Detect which cell encompasses the target text, then output its (X, Y) center coordinate. 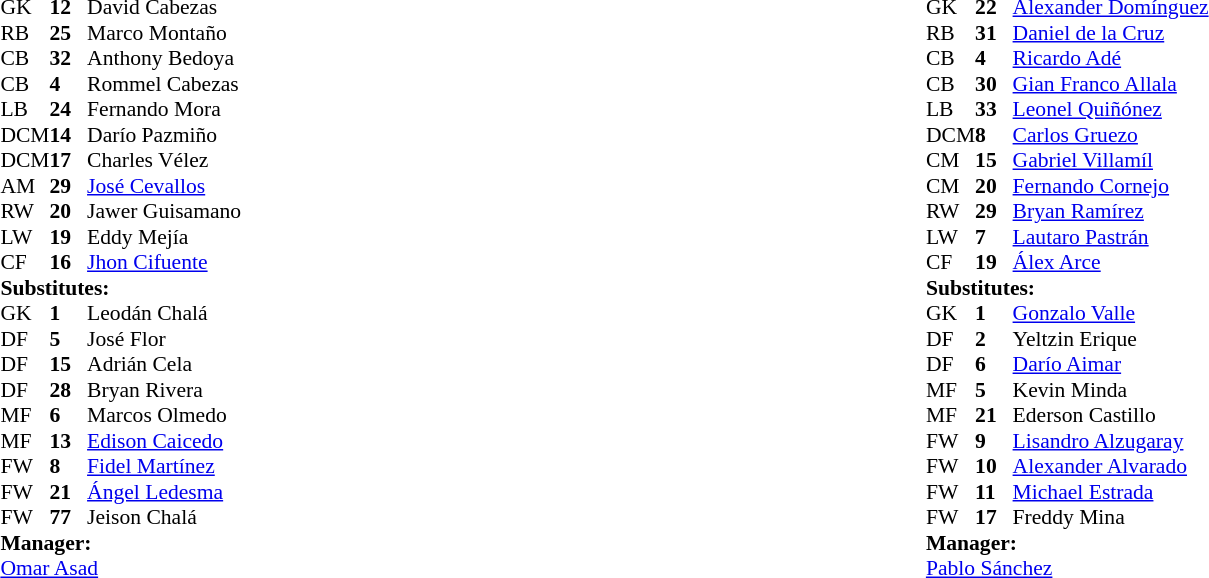
Darío Pazmiño (164, 135)
Gonzalo Valle (1111, 313)
Gian Franco Allala (1111, 84)
Jhon Cifuente (164, 263)
33 (994, 109)
Anthony Bedoya (164, 59)
José Flor (164, 339)
28 (69, 390)
7 (994, 237)
30 (994, 84)
10 (994, 467)
77 (69, 517)
AM (24, 186)
Adrián Cela (164, 365)
Lautaro Pastrán (1111, 237)
Ricardo Adé (1111, 59)
Leonel Quiñónez (1111, 109)
14 (69, 135)
Gabriel Villamíl (1111, 161)
Jeison Chalá (164, 517)
Bryan Ramírez (1111, 211)
Lisandro Alzugaray (1111, 441)
9 (994, 441)
32 (69, 59)
Michael Estrada (1111, 492)
25 (69, 33)
11 (994, 492)
Álex Arce (1111, 263)
2 (994, 339)
Edison Caicedo (164, 441)
Marcos Olmedo (164, 415)
Freddy Mina (1111, 517)
13 (69, 441)
José Cevallos (164, 186)
Darío Aimar (1111, 365)
Ángel Ledesma (164, 492)
Rommel Cabezas (164, 84)
Eddy Mejía (164, 237)
Marco Montaño (164, 33)
31 (994, 33)
Jawer Guisamano (164, 211)
24 (69, 109)
Fernando Mora (164, 109)
Daniel de la Cruz (1111, 33)
Carlos Gruezo (1111, 135)
Leodán Chalá (164, 313)
Fernando Cornejo (1111, 186)
Fidel Martínez (164, 467)
Kevin Minda (1111, 390)
Yeltzin Erique (1111, 339)
Ederson Castillo (1111, 415)
Bryan Rivera (164, 390)
16 (69, 263)
Alexander Alvarado (1111, 467)
Charles Vélez (164, 161)
